Output the [x, y] coordinate of the center of the cell containing the given text.  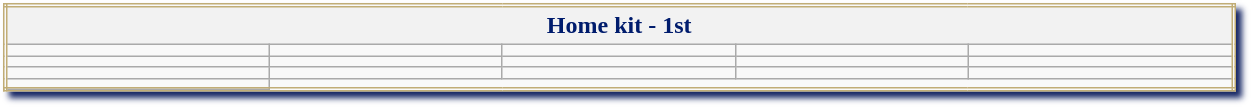
Home kit - 1st [619, 25]
